Identify which cell holds the provided text, then report its (x, y) central coordinate. 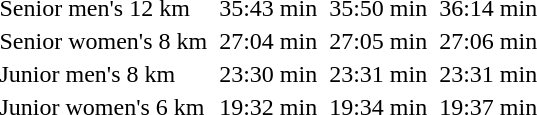
23:31 min (378, 74)
27:04 min (268, 41)
27:05 min (378, 41)
23:30 min (268, 74)
